Extract the [X, Y] coordinate from the center of the cell holding the provided text.  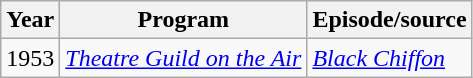
Program [184, 20]
Episode/source [390, 20]
Year [30, 20]
1953 [30, 58]
Black Chiffon [390, 58]
Theatre Guild on the Air [184, 58]
